Extract the (x, y) coordinate from the center of the cell holding the provided text.  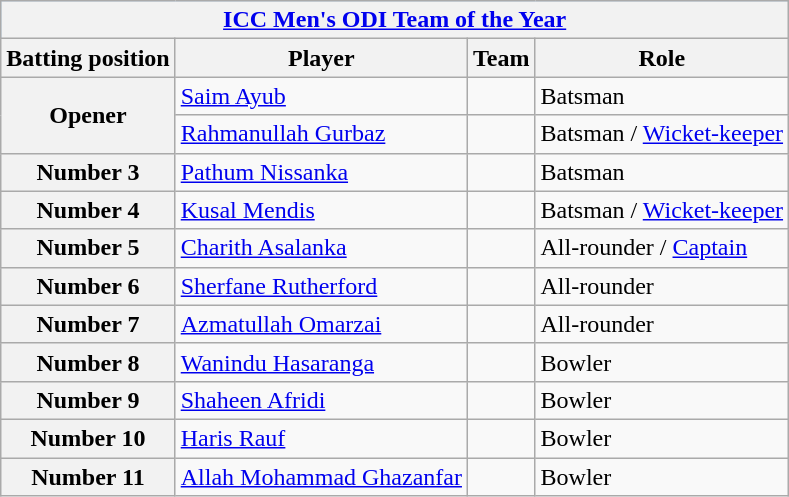
Number 5 (88, 248)
Number 9 (88, 400)
Number 8 (88, 362)
Team (501, 58)
Shaheen Afridi (321, 400)
Batting position (88, 58)
Charith Asalanka (321, 248)
Player (321, 58)
Opener (88, 115)
Azmatullah Omarzai (321, 324)
Role (662, 58)
All-rounder / Captain (662, 248)
Number 4 (88, 210)
Pathum Nissanka (321, 172)
Kusal Mendis (321, 210)
Sherfane Rutherford (321, 286)
Number 6 (88, 286)
Number 3 (88, 172)
Allah Mohammad Ghazanfar (321, 477)
Number 10 (88, 438)
Rahmanullah Gurbaz (321, 134)
Wanindu Hasaranga (321, 362)
Number 11 (88, 477)
Saim Ayub (321, 96)
ICC Men's ODI Team of the Year (395, 20)
Number 7 (88, 324)
Haris Rauf (321, 438)
